From the cell containing the given text, extract its center point as [x, y] coordinate. 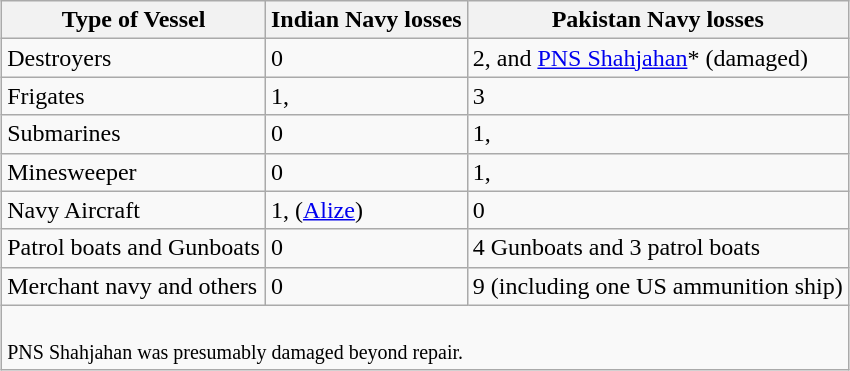
Minesweeper [134, 172]
Destroyers [134, 58]
Frigates [134, 96]
3 [658, 96]
Patrol boats and Gunboats [134, 248]
PNS Shahjahan was presumably damaged beyond repair. [426, 338]
Navy Aircraft [134, 210]
Indian Navy losses [366, 20]
Submarines [134, 134]
Merchant navy and others [134, 286]
2, and PNS Shahjahan* (damaged) [658, 58]
4 Gunboats and 3 patrol boats [658, 248]
1, (Alize) [366, 210]
Type of Vessel [134, 20]
9 (including one US ammunition ship) [658, 286]
Pakistan Navy losses [658, 20]
